Pinpoint the cell where the given text exists, returning its [x, y] midpoint coordinate. 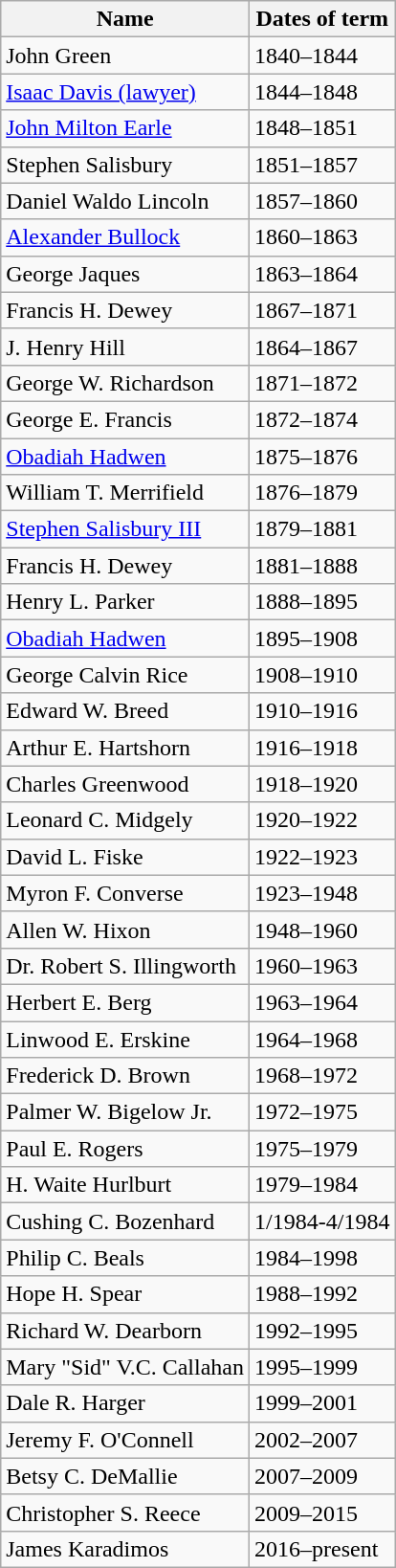
1964–1968 [322, 1039]
1968–1972 [322, 1076]
1979–1984 [322, 1185]
1888–1895 [322, 602]
1963–1964 [322, 1002]
1864–1867 [322, 347]
2002–2007 [322, 1440]
H. Waite Hurlburt [125, 1185]
1916–1918 [322, 748]
Mary "Sid" V.C. Callahan [125, 1367]
Paul E. Rogers [125, 1149]
John Green [125, 56]
J. Henry Hill [125, 347]
Christopher S. Reece [125, 1512]
Betsy C. DeMallie [125, 1476]
1876–1879 [322, 493]
1908–1910 [322, 675]
1910–1916 [322, 711]
Herbert E. Berg [125, 1002]
1857–1860 [322, 201]
Name [125, 19]
Charles Greenwood [125, 784]
Alexander Bullock [125, 237]
Leonard C. Midgely [125, 820]
Dr. Robert S. Illingworth [125, 966]
Palmer W. Bigelow Jr. [125, 1112]
1875–1876 [322, 457]
1851–1857 [322, 165]
Linwood E. Erskine [125, 1039]
1922–1923 [322, 857]
Daniel Waldo Lincoln [125, 201]
2009–2015 [322, 1512]
1920–1922 [322, 820]
1995–1999 [322, 1367]
Henry L. Parker [125, 602]
William T. Merrifield [125, 493]
David L. Fiske [125, 857]
Edward W. Breed [125, 711]
George W. Richardson [125, 383]
George Jaques [125, 274]
1/1984-4/1984 [322, 1221]
Jeremy F. O'Connell [125, 1440]
1863–1864 [322, 274]
1881–1888 [322, 566]
Philip C. Beals [125, 1258]
1844–1848 [322, 92]
2007–2009 [322, 1476]
2016–present [322, 1549]
1988–1992 [322, 1294]
1975–1979 [322, 1149]
Dale R. Harger [125, 1403]
1948–1960 [322, 930]
Isaac Davis (lawyer) [125, 92]
Dates of term [322, 19]
1984–1998 [322, 1258]
Cushing C. Bozenhard [125, 1221]
1871–1872 [322, 383]
1960–1963 [322, 966]
Richard W. Dearborn [125, 1331]
Myron F. Converse [125, 893]
George E. Francis [125, 419]
1972–1975 [322, 1112]
1992–1995 [322, 1331]
Stephen Salisbury [125, 165]
1867–1871 [322, 310]
George Calvin Rice [125, 675]
James Karadimos [125, 1549]
1860–1863 [322, 237]
1918–1920 [322, 784]
1879–1881 [322, 529]
Arthur E. Hartshorn [125, 748]
John Milton Earle [125, 128]
1999–2001 [322, 1403]
Allen W. Hixon [125, 930]
Stephen Salisbury III [125, 529]
1872–1874 [322, 419]
1895–1908 [322, 638]
1848–1851 [322, 128]
1923–1948 [322, 893]
1840–1844 [322, 56]
Frederick D. Brown [125, 1076]
Hope H. Spear [125, 1294]
